Locate the cell with the specified text and output its [X, Y] center coordinate. 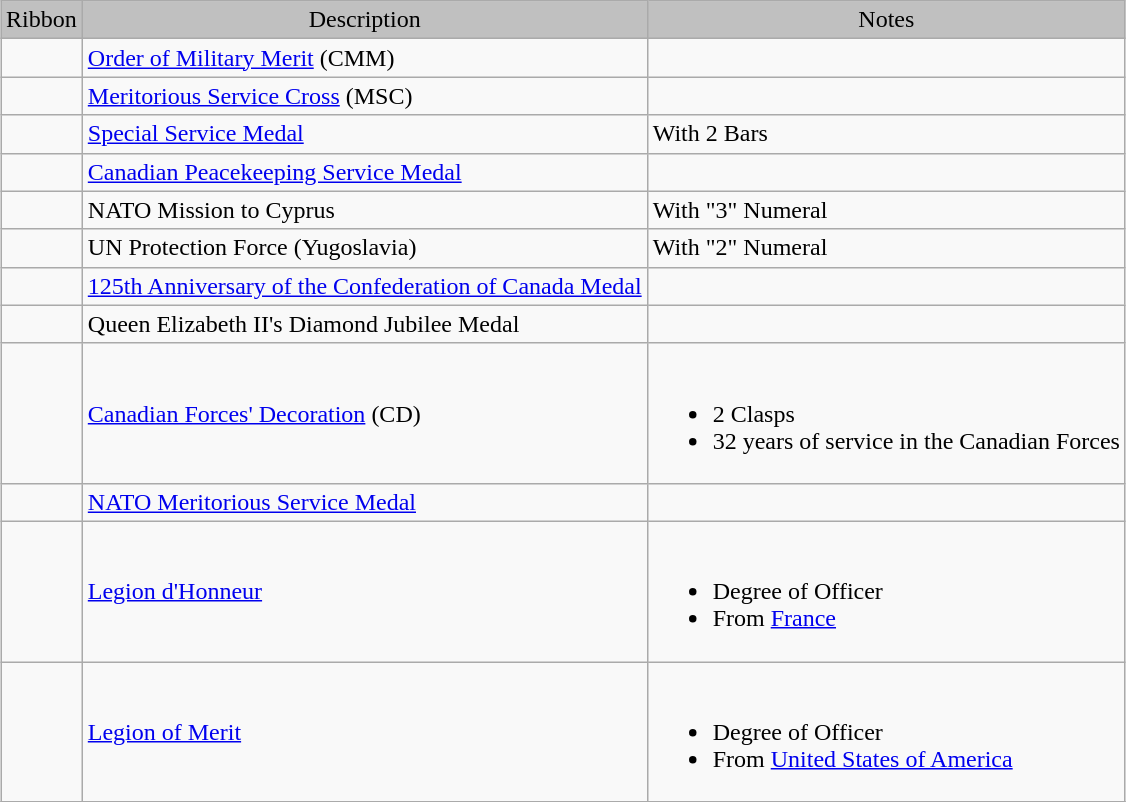
Description [364, 20]
Legion of Merit [364, 732]
Legion d'Honneur [364, 591]
Canadian Forces' Decoration (CD) [364, 413]
Ribbon [42, 20]
Degree of OfficerFrom United States of America [886, 732]
125th Anniversary of the Confederation of Canada Medal [364, 286]
2 Clasps32 years of service in the Canadian Forces [886, 413]
With "3" Numeral [886, 210]
Notes [886, 20]
Meritorious Service Cross (MSC) [364, 96]
Special Service Medal [364, 134]
NATO Meritorious Service Medal [364, 502]
UN Protection Force (Yugoslavia) [364, 248]
Queen Elizabeth II's Diamond Jubilee Medal [364, 324]
With "2" Numeral [886, 248]
With 2 Bars [886, 134]
Degree of OfficerFrom France [886, 591]
NATO Mission to Cyprus [364, 210]
Canadian Peacekeeping Service Medal [364, 172]
Order of Military Merit (CMM) [364, 58]
